Determine the (X, Y) coordinate at the center of the cell enclosing the given text.  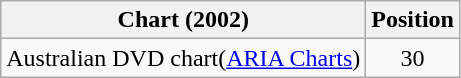
Australian DVD chart(ARIA Charts) (184, 58)
Chart (2002) (184, 20)
30 (413, 58)
Position (413, 20)
